Detect which cell encompasses the target text, then output its (X, Y) center coordinate. 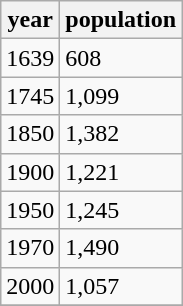
1639 (30, 58)
year (30, 20)
1900 (30, 172)
1,221 (121, 172)
608 (121, 58)
population (121, 20)
1,099 (121, 96)
1,382 (121, 134)
1745 (30, 96)
1850 (30, 134)
1970 (30, 248)
2000 (30, 286)
1,245 (121, 210)
1,057 (121, 286)
1950 (30, 210)
1,490 (121, 248)
